Detect which cell encompasses the target text, then output its [x, y] center coordinate. 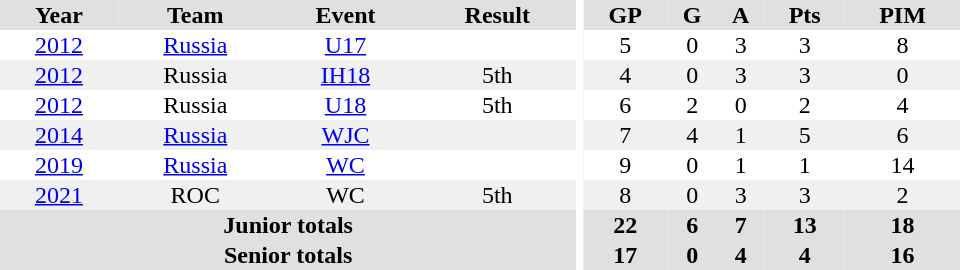
WJC [346, 135]
2021 [59, 195]
9 [625, 165]
GP [625, 15]
Year [59, 15]
G [692, 15]
IH18 [346, 75]
22 [625, 225]
Team [196, 15]
18 [902, 225]
16 [902, 255]
Pts [804, 15]
U17 [346, 45]
Result [497, 15]
ROC [196, 195]
13 [804, 225]
Senior totals [288, 255]
Event [346, 15]
Junior totals [288, 225]
14 [902, 165]
2014 [59, 135]
PIM [902, 15]
17 [625, 255]
U18 [346, 105]
2019 [59, 165]
A [740, 15]
